Search for the cell housing the specified text and yield its [x, y] center coordinate. 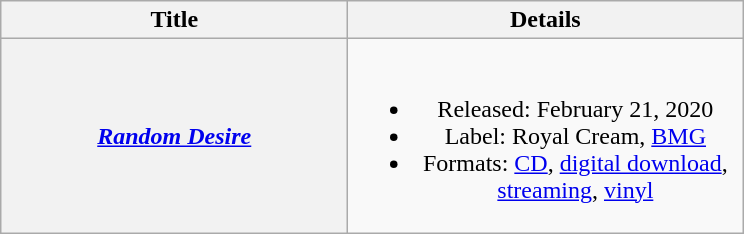
Random Desire [174, 136]
Details [546, 20]
Released: February 21, 2020Label: Royal Cream, BMGFormats: CD, digital download, streaming, vinyl [546, 136]
Title [174, 20]
